Output the [X, Y] coordinate of the center of the cell containing the given text.  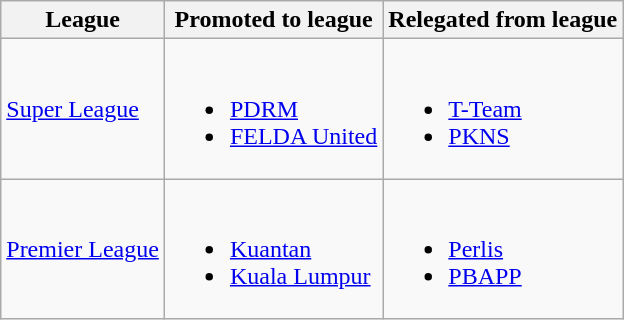
KuantanKuala Lumpur [273, 249]
Relegated from league [503, 20]
PerlisPBAPP [503, 249]
Promoted to league [273, 20]
Premier League [83, 249]
T-TeamPKNS [503, 109]
PDRMFELDA United [273, 109]
League [83, 20]
Super League [83, 109]
